Return [X, Y] of the center of cell containing provided text 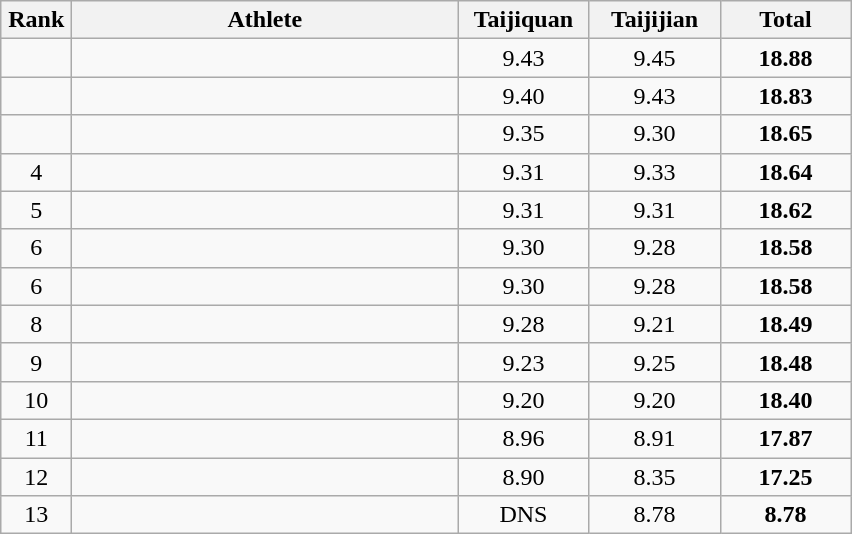
9.21 [654, 324]
18.65 [786, 134]
18.62 [786, 210]
9 [36, 362]
Taijiquan [524, 20]
18.88 [786, 58]
8.35 [654, 477]
11 [36, 438]
9.33 [654, 172]
4 [36, 172]
Total [786, 20]
18.48 [786, 362]
8.91 [654, 438]
12 [36, 477]
8.96 [524, 438]
Rank [36, 20]
8.90 [524, 477]
5 [36, 210]
8 [36, 324]
17.25 [786, 477]
18.40 [786, 400]
13 [36, 515]
10 [36, 400]
Athlete [265, 20]
Taijijian [654, 20]
18.64 [786, 172]
9.45 [654, 58]
9.23 [524, 362]
DNS [524, 515]
9.35 [524, 134]
18.49 [786, 324]
18.83 [786, 96]
9.40 [524, 96]
17.87 [786, 438]
9.25 [654, 362]
